Return [x, y] of the center of cell containing provided text 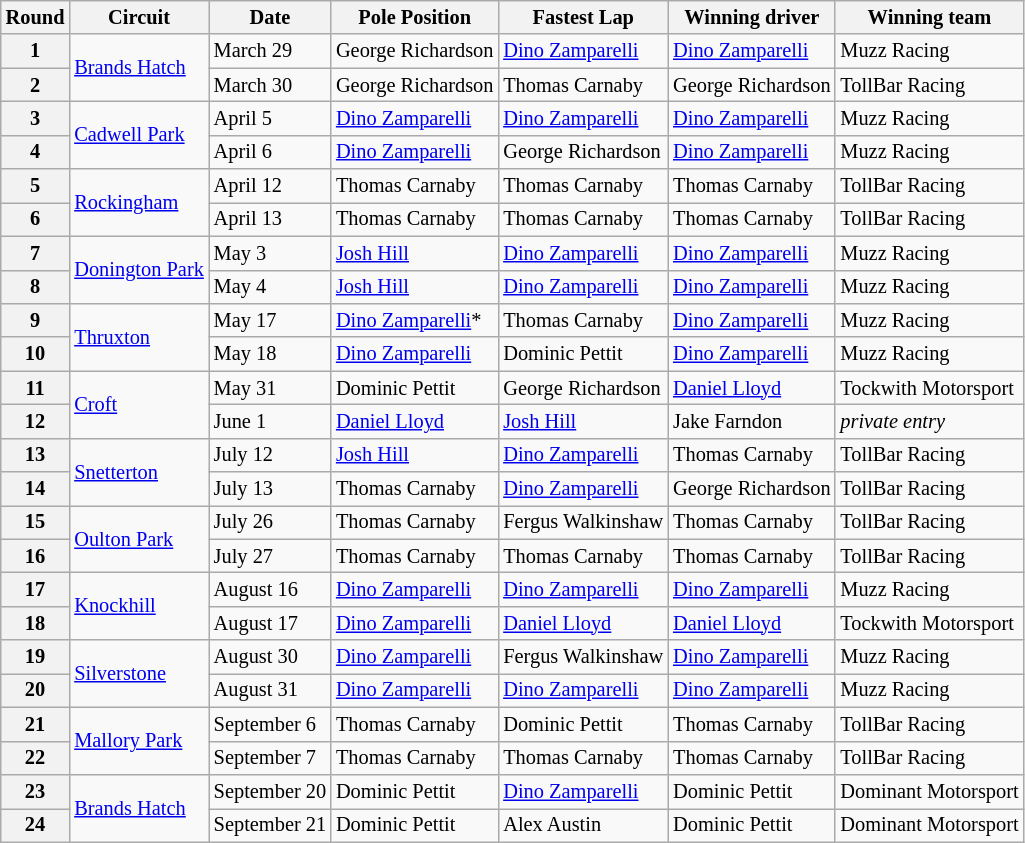
August 17 [270, 623]
April 13 [270, 219]
May 18 [270, 354]
August 16 [270, 589]
10 [36, 354]
Knockhill [138, 606]
Snetterton [138, 472]
14 [36, 489]
2 [36, 85]
private entry [929, 421]
Winning team [929, 17]
9 [36, 320]
March 30 [270, 85]
Pole Position [414, 17]
13 [36, 455]
July 12 [270, 455]
May 17 [270, 320]
Date [270, 17]
Oulton Park [138, 538]
April 12 [270, 186]
July 27 [270, 556]
8 [36, 287]
Circuit [138, 17]
September 7 [270, 758]
Dino Zamparelli* [414, 320]
Winning driver [752, 17]
17 [36, 589]
April 5 [270, 118]
23 [36, 791]
16 [36, 556]
6 [36, 219]
September 21 [270, 825]
August 30 [270, 657]
Croft [138, 404]
Cadwell Park [138, 134]
5 [36, 186]
24 [36, 825]
Rockingham [138, 202]
Donington Park [138, 270]
Mallory Park [138, 740]
June 1 [270, 421]
March 29 [270, 51]
7 [36, 253]
July 26 [270, 522]
3 [36, 118]
15 [36, 522]
20 [36, 690]
Silverstone [138, 674]
May 3 [270, 253]
September 6 [270, 724]
Jake Farndon [752, 421]
1 [36, 51]
Fastest Lap [583, 17]
12 [36, 421]
22 [36, 758]
11 [36, 388]
August 31 [270, 690]
May 31 [270, 388]
19 [36, 657]
21 [36, 724]
Alex Austin [583, 825]
April 6 [270, 152]
July 13 [270, 489]
Thruxton [138, 336]
4 [36, 152]
Round [36, 17]
May 4 [270, 287]
18 [36, 623]
September 20 [270, 791]
